Output the [x, y] coordinate of the center of the cell containing the given text.  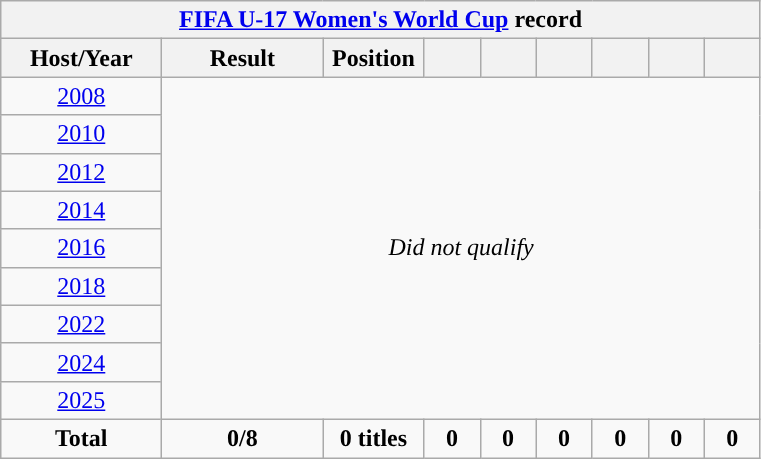
Position [374, 58]
2014 [82, 210]
2022 [82, 324]
Did not qualify [461, 248]
FIFA U-17 Women's World Cup record [381, 20]
Result [242, 58]
0 titles [374, 438]
2008 [82, 96]
2025 [82, 400]
2024 [82, 362]
0/8 [242, 438]
2018 [82, 286]
2010 [82, 134]
Total [82, 438]
2012 [82, 172]
Host/Year [82, 58]
2016 [82, 248]
